Pinpoint the cell where the given text exists, returning its (X, Y) midpoint coordinate. 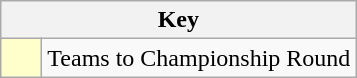
Teams to Championship Round (199, 58)
Key (178, 20)
